Output the (X, Y) coordinate of the center of the cell containing the given text.  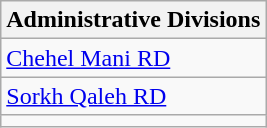
Administrative Divisions (134, 20)
Sorkh Qaleh RD (134, 96)
Chehel Mani RD (134, 58)
